Output the (X, Y) coordinate of the center of the cell containing the given text.  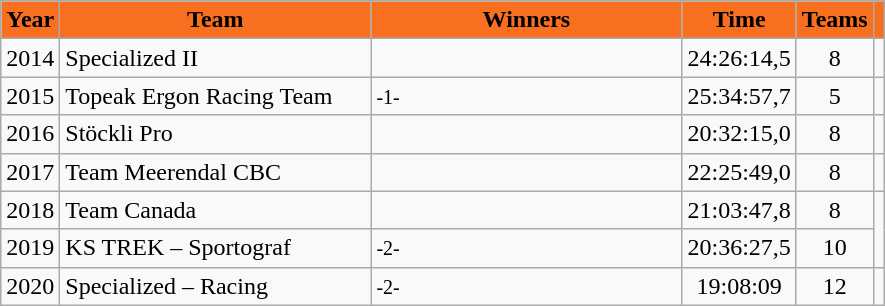
Team Meerendal CBC (216, 172)
10 (834, 248)
22:25:49,0 (739, 172)
25:34:57,7 (739, 96)
Team (216, 20)
Winners (526, 20)
KS TREK – Sportograf (216, 248)
Stöckli Pro (216, 134)
20:36:27,5 (739, 248)
Teams (834, 20)
21:03:47,8 (739, 210)
2017 (30, 172)
20:32:15,0 (739, 134)
-1- (526, 96)
5 (834, 96)
Specialized – Racing (216, 286)
12 (834, 286)
Time (739, 20)
2014 (30, 58)
19:08:09 (739, 286)
2020 (30, 286)
2019 (30, 248)
24:26:14,5 (739, 58)
2016 (30, 134)
2018 (30, 210)
Topeak Ergon Racing Team (216, 96)
Team Canada (216, 210)
2015 (30, 96)
Specialized II (216, 58)
Year (30, 20)
